Search for the cell housing the specified text and yield its (x, y) center coordinate. 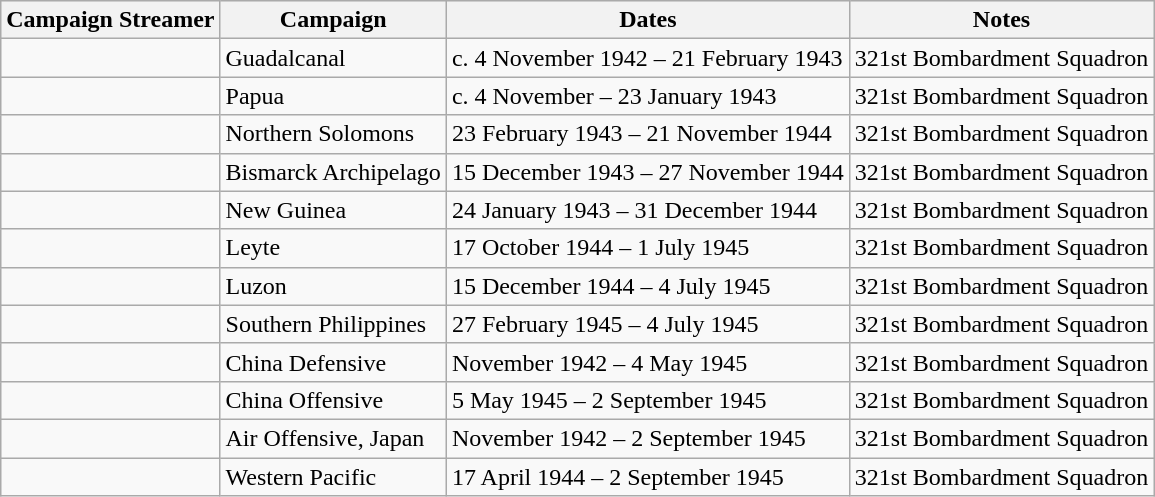
Western Pacific (333, 477)
Bismarck Archipelago (333, 172)
Dates (648, 20)
Southern Philippines (333, 324)
November 1942 – 2 September 1945 (648, 438)
China Offensive (333, 400)
November 1942 – 4 May 1945 (648, 362)
Campaign Streamer (110, 20)
17 October 1944 – 1 July 1945 (648, 248)
Air Offensive, Japan (333, 438)
Northern Solomons (333, 134)
c. 4 November 1942 – 21 February 1943 (648, 58)
15 December 1944 – 4 July 1945 (648, 286)
Campaign (333, 20)
17 April 1944 – 2 September 1945 (648, 477)
Guadalcanal (333, 58)
New Guinea (333, 210)
Leyte (333, 248)
c. 4 November – 23 January 1943 (648, 96)
Papua (333, 96)
24 January 1943 – 31 December 1944 (648, 210)
China Defensive (333, 362)
Luzon (333, 286)
23 February 1943 – 21 November 1944 (648, 134)
5 May 1945 – 2 September 1945 (648, 400)
Notes (1001, 20)
15 December 1943 – 27 November 1944 (648, 172)
27 February 1945 – 4 July 1945 (648, 324)
